Output the (x, y) coordinate of the center of the cell containing the given text.  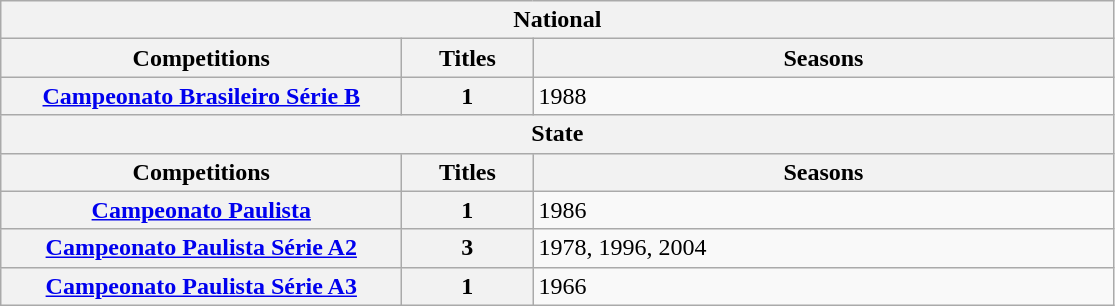
1988 (824, 96)
3 (468, 248)
Campeonato Paulista (202, 210)
1966 (824, 286)
Campeonato Brasileiro Série B (202, 96)
State (558, 134)
National (558, 20)
Campeonato Paulista Série A3 (202, 286)
Campeonato Paulista Série A2 (202, 248)
1978, 1996, 2004 (824, 248)
1986 (824, 210)
